Identify which cell holds the provided text, then report its [X, Y] central coordinate. 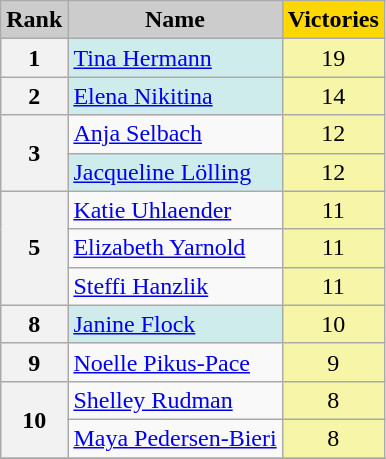
3 [34, 153]
Rank [34, 20]
Name [175, 20]
Noelle Pikus-Pace [175, 362]
Shelley Rudman [175, 400]
5 [34, 248]
Anja Selbach [175, 134]
2 [34, 96]
Janine Flock [175, 324]
1 [34, 58]
Elizabeth Yarnold [175, 248]
Katie Uhlaender [175, 210]
Elena Nikitina [175, 96]
14 [333, 96]
Jacqueline Lölling [175, 172]
Victories [333, 20]
Maya Pedersen-Bieri [175, 438]
19 [333, 58]
Steffi Hanzlik [175, 286]
Tina Hermann [175, 58]
